Return (x, y) of the center of cell containing provided text 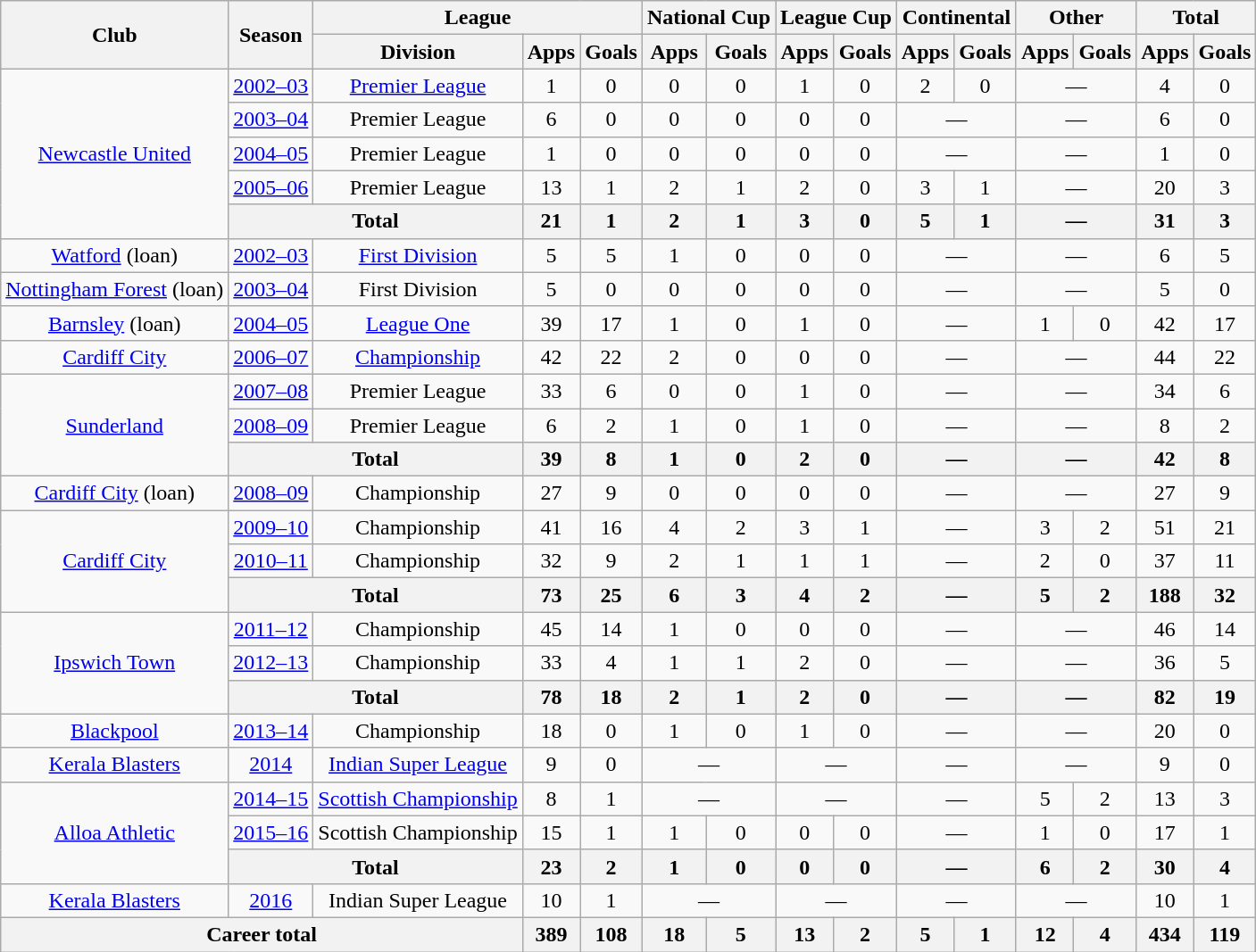
Other (1076, 18)
36 (1165, 663)
Continental (956, 18)
Division (418, 52)
Cardiff City (loan) (114, 493)
2010–11 (271, 561)
Alloa Athletic (114, 832)
2011–12 (271, 629)
Barnsley (loan) (114, 323)
45 (551, 629)
108 (611, 934)
78 (551, 697)
188 (1165, 595)
2015–16 (271, 832)
119 (1225, 934)
Club (114, 35)
Ipswich Town (114, 663)
46 (1165, 629)
2014–15 (271, 799)
15 (551, 832)
41 (551, 527)
Watford (loan) (114, 255)
25 (611, 595)
34 (1165, 391)
Blackpool (114, 731)
League Cup (836, 18)
11 (1225, 561)
30 (1165, 866)
389 (551, 934)
73 (551, 595)
Season (271, 35)
Newcastle United (114, 153)
51 (1165, 527)
League (478, 18)
2013–14 (271, 731)
Career total (262, 934)
2009–10 (271, 527)
12 (1044, 934)
31 (1165, 221)
82 (1165, 697)
434 (1165, 934)
League One (418, 323)
2006–07 (271, 357)
2007–08 (271, 391)
Nottingham Forest (loan) (114, 289)
16 (611, 527)
23 (551, 866)
2005–06 (271, 187)
2012–13 (271, 663)
44 (1165, 357)
Sunderland (114, 425)
37 (1165, 561)
19 (1225, 697)
2014 (271, 765)
National Cup (709, 18)
2016 (271, 900)
